Detect which cell encompasses the target text, then output its [x, y] center coordinate. 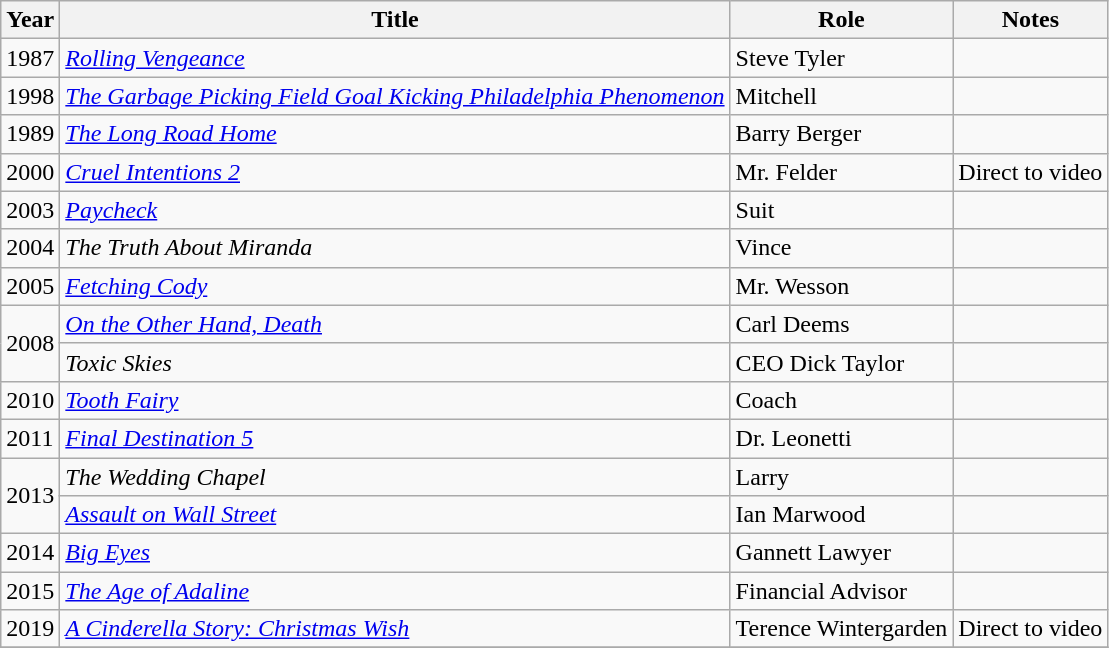
The Long Road Home [395, 134]
The Garbage Picking Field Goal Kicking Philadelphia Phenomenon [395, 96]
CEO Dick Taylor [842, 362]
Mr. Wesson [842, 286]
2008 [30, 343]
Financial Advisor [842, 591]
Title [395, 20]
2015 [30, 591]
Dr. Leonetti [842, 438]
Mitchell [842, 96]
Ian Marwood [842, 515]
2011 [30, 438]
Assault on Wall Street [395, 515]
1987 [30, 58]
The Truth About Miranda [395, 248]
2000 [30, 172]
Vince [842, 248]
A Cinderella Story: Christmas Wish [395, 629]
On the Other Hand, Death [395, 324]
2013 [30, 496]
Mr. Felder [842, 172]
1989 [30, 134]
1998 [30, 96]
Big Eyes [395, 553]
Fetching Cody [395, 286]
Carl Deems [842, 324]
Role [842, 20]
Coach [842, 400]
2004 [30, 248]
Barry Berger [842, 134]
2005 [30, 286]
Final Destination 5 [395, 438]
Gannett Lawyer [842, 553]
Terence Wintergarden [842, 629]
Cruel Intentions 2 [395, 172]
Rolling Vengeance [395, 58]
Toxic Skies [395, 362]
Steve Tyler [842, 58]
The Age of Adaline [395, 591]
Suit [842, 210]
Year [30, 20]
Tooth Fairy [395, 400]
Larry [842, 477]
2003 [30, 210]
The Wedding Chapel [395, 477]
2019 [30, 629]
2010 [30, 400]
2014 [30, 553]
Paycheck [395, 210]
Notes [1030, 20]
